Extract the (X, Y) coordinate from the center of the cell holding the provided text.  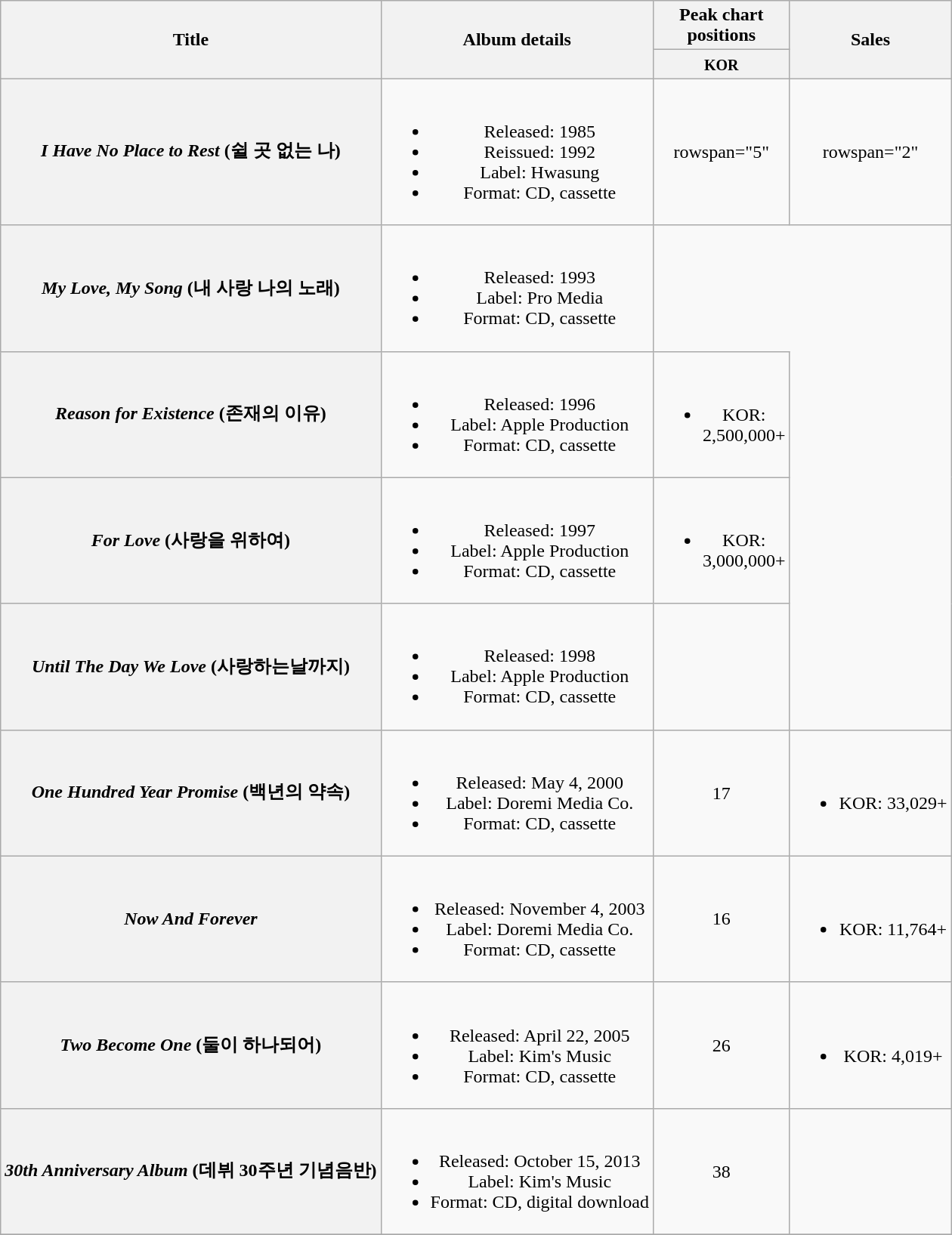
Album details (517, 39)
KOR: 3,000,000+ (721, 541)
Peak chart positions (721, 26)
Released: 1985Reissued: 1992Label: HwasungFormat: CD, cassette (517, 152)
KOR: 4,019+ (870, 1045)
rowspan="2" (870, 152)
Released: 1997Label: Apple ProductionFormat: CD, cassette (517, 541)
KOR: 11,764+ (870, 919)
38 (721, 1171)
My Love, My Song (내 사랑 나의 노래) (190, 289)
Reason for Existence (존재의 이유) (190, 414)
Released: 1998Label: Apple ProductionFormat: CD, cassette (517, 666)
Until The Day We Love (사랑하는날까지) (190, 666)
For Love (사랑을 위하여) (190, 541)
rowspan="5" (721, 152)
Released: May 4, 2000Label: Doremi Media Co.Format: CD, cassette (517, 793)
Released: 1993Label: Pro MediaFormat: CD, cassette (517, 289)
16 (721, 919)
Released: 1996Label: Apple ProductionFormat: CD, cassette (517, 414)
Sales (870, 39)
30th Anniversary Album (데뷔 30주년 기념음반) (190, 1171)
26 (721, 1045)
Now And Forever (190, 919)
KOR: 33,029+ (870, 793)
I Have No Place to Rest (쉴 곳 없는 나) (190, 152)
One Hundred Year Promise (백년의 약속) (190, 793)
Released: November 4, 2003Label: Doremi Media Co.Format: CD, cassette (517, 919)
KOR (721, 64)
KOR: 2,500,000+ (721, 414)
17 (721, 793)
Two Become One (둘이 하나되어) (190, 1045)
Title (190, 39)
Released: April 22, 2005Label: Kim's MusicFormat: CD, cassette (517, 1045)
Released: October 15, 2013Label: Kim's MusicFormat: CD, digital download (517, 1171)
